Detect which cell encompasses the target text, then output its [x, y] center coordinate. 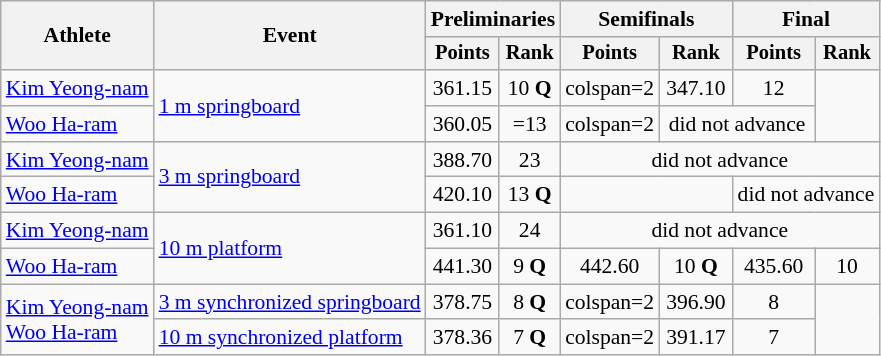
441.30 [463, 267]
23 [530, 160]
12 [774, 88]
378.36 [463, 338]
=13 [530, 124]
442.60 [610, 267]
378.75 [463, 302]
7 Q [530, 338]
7 [774, 338]
3 m synchronized springboard [290, 302]
391.17 [696, 338]
Event [290, 36]
3 m springboard [290, 178]
8 [774, 302]
360.05 [463, 124]
435.60 [774, 267]
Kim Yeong-namWoo Ha-ram [78, 320]
Final [806, 19]
Semifinals [646, 19]
361.15 [463, 88]
1 m springboard [290, 106]
396.90 [696, 302]
Athlete [78, 36]
361.10 [463, 231]
420.10 [463, 195]
13 Q [530, 195]
347.10 [696, 88]
9 Q [530, 267]
10 m synchronized platform [290, 338]
24 [530, 231]
8 Q [530, 302]
Preliminaries [493, 19]
10 [848, 267]
388.70 [463, 160]
10 m platform [290, 248]
